Capture the cell that displays the provided text and extract its (X, Y) central coordinate. 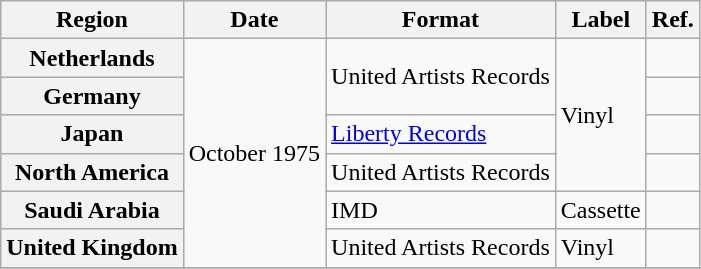
United Kingdom (92, 248)
Format (441, 20)
Liberty Records (441, 134)
Cassette (600, 210)
North America (92, 172)
Label (600, 20)
Saudi Arabia (92, 210)
Germany (92, 96)
Ref. (672, 20)
IMD (441, 210)
Region (92, 20)
Netherlands (92, 58)
Date (254, 20)
October 1975 (254, 153)
Japan (92, 134)
